Scan for the cell matching the given text and deliver its [X, Y] coordinate at center. 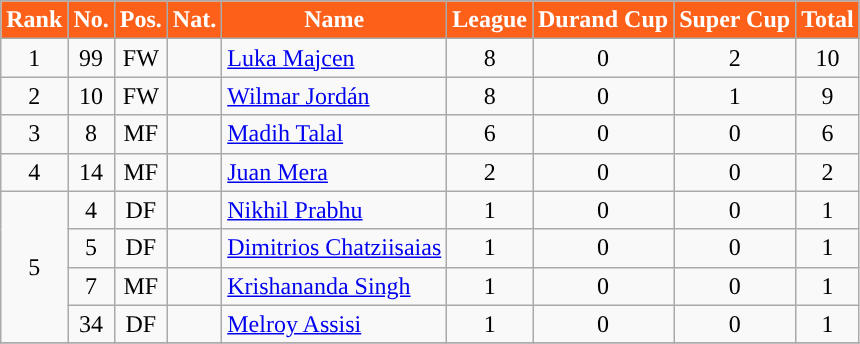
3 [34, 134]
Rank [34, 20]
No. [91, 20]
Nat. [194, 20]
Wilmar Jordán [334, 96]
Nikhil Prabhu [334, 210]
League [490, 20]
Durand Cup [602, 20]
Melroy Assisi [334, 324]
Madih Talal [334, 134]
Pos. [140, 20]
7 [91, 286]
Luka Majcen [334, 58]
99 [91, 58]
14 [91, 172]
Name [334, 20]
34 [91, 324]
Juan Mera [334, 172]
9 [828, 96]
Super Cup [735, 20]
Total [828, 20]
Krishananda Singh [334, 286]
Dimitrios Chatziisaias [334, 248]
